Determine the [X, Y] coordinate at the center of the cell enclosing the given text.  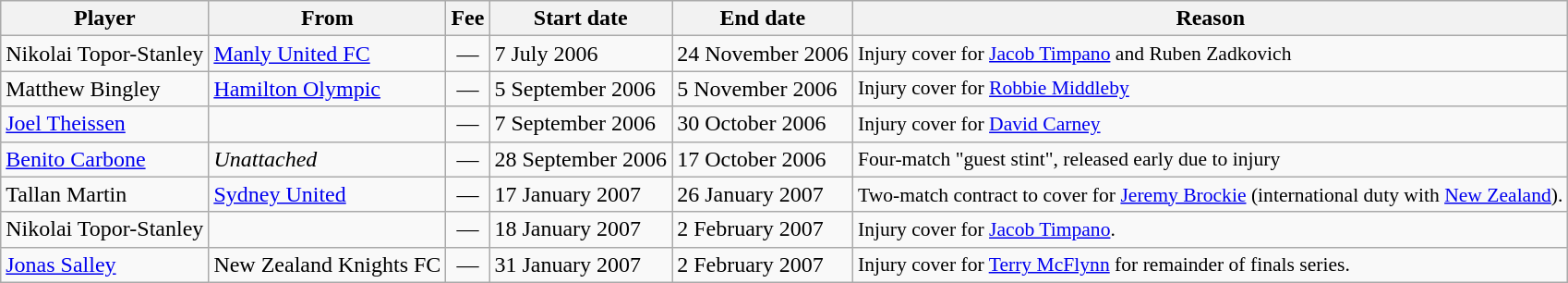
Reason [1210, 18]
Start date [581, 18]
Matthew Bingley [105, 89]
Manly United FC [327, 54]
24 November 2006 [763, 54]
Fee [467, 18]
Four-match "guest stint", released early due to injury [1210, 159]
7 July 2006 [581, 54]
Injury cover for Jacob Timpano and Ruben Zadkovich [1210, 54]
Injury cover for Jacob Timpano. [1210, 229]
Jonas Salley [105, 265]
Injury cover for Robbie Middleby [1210, 89]
Player [105, 18]
5 September 2006 [581, 89]
Joel Theissen [105, 124]
End date [763, 18]
Injury cover for David Carney [1210, 124]
28 September 2006 [581, 159]
Sydney United [327, 194]
7 September 2006 [581, 124]
17 October 2006 [763, 159]
Injury cover for Terry McFlynn for remainder of finals series. [1210, 265]
26 January 2007 [763, 194]
Tallan Martin [105, 194]
New Zealand Knights FC [327, 265]
18 January 2007 [581, 229]
Two-match contract to cover for Jeremy Brockie (international duty with New Zealand). [1210, 194]
Hamilton Olympic [327, 89]
Benito Carbone [105, 159]
30 October 2006 [763, 124]
From [327, 18]
31 January 2007 [581, 265]
Unattached [327, 159]
17 January 2007 [581, 194]
5 November 2006 [763, 89]
